Identify which cell holds the provided text, then report its (X, Y) central coordinate. 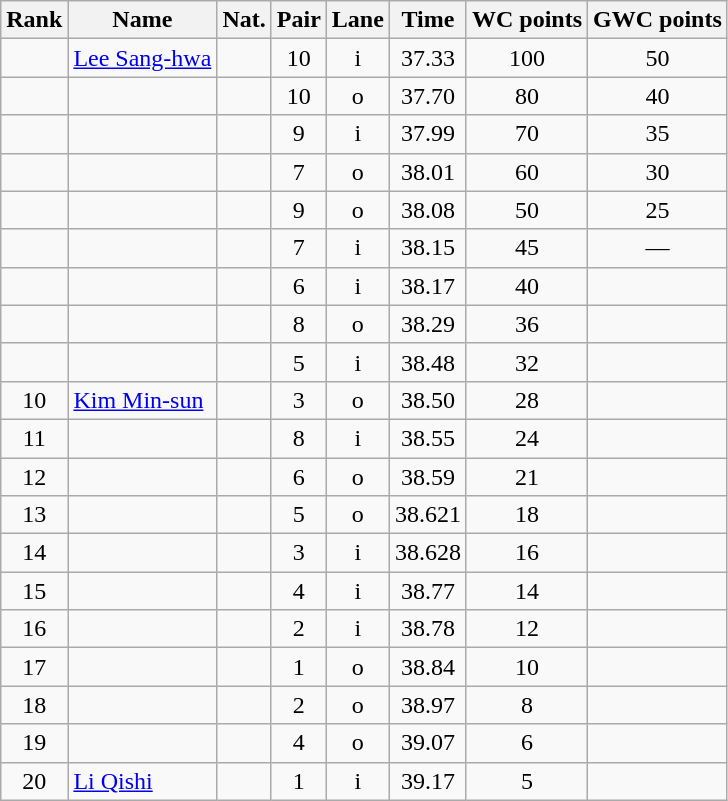
80 (526, 96)
38.84 (428, 667)
32 (526, 362)
39.07 (428, 743)
13 (34, 515)
38.628 (428, 553)
Lee Sang-hwa (142, 58)
20 (34, 781)
Time (428, 20)
25 (658, 210)
Nat. (244, 20)
38.77 (428, 591)
Lane (358, 20)
38.621 (428, 515)
GWC points (658, 20)
38.78 (428, 629)
38.15 (428, 248)
38.50 (428, 400)
36 (526, 324)
37.70 (428, 96)
38.59 (428, 477)
Pair (298, 20)
WC points (526, 20)
38.97 (428, 705)
Kim Min-sun (142, 400)
38.55 (428, 438)
11 (34, 438)
38.01 (428, 172)
15 (34, 591)
38.48 (428, 362)
100 (526, 58)
Rank (34, 20)
30 (658, 172)
38.29 (428, 324)
37.99 (428, 134)
37.33 (428, 58)
24 (526, 438)
21 (526, 477)
Li Qishi (142, 781)
35 (658, 134)
— (658, 248)
38.17 (428, 286)
28 (526, 400)
38.08 (428, 210)
60 (526, 172)
45 (526, 248)
70 (526, 134)
Name (142, 20)
19 (34, 743)
17 (34, 667)
39.17 (428, 781)
